For the text-containing cell, return its midpoint in (X, Y) coordinate format. 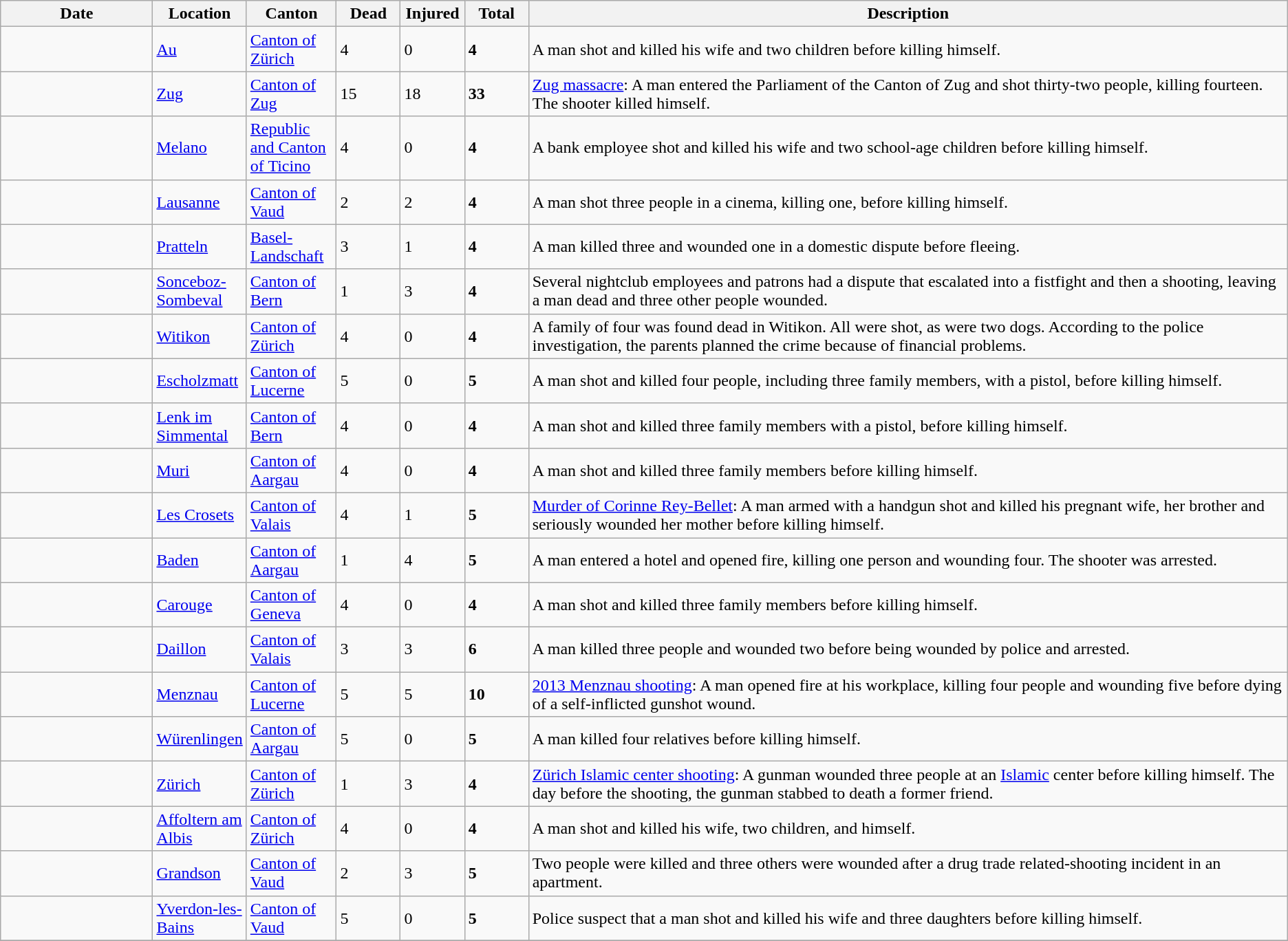
Description (908, 14)
Witikon (200, 336)
Carouge (200, 605)
A man shot and killed his wife, two children, and himself. (908, 828)
A man shot three people in a cinema, killing one, before killing himself. (908, 202)
A man entered a hotel and opened fire, killing one person and wounding four. The shooter was arrested. (908, 560)
A bank employee shot and killed his wife and two school-age children before killing himself. (908, 148)
Yverdon-les-Bains (200, 918)
15 (369, 94)
Würenlingen (200, 739)
Affoltern am Albis (200, 828)
2013 Menznau shooting: A man opened fire at his workplace, killing four people and wounding five before dying of a self-inflicted gunshot wound. (908, 695)
A man shot and killed his wife and two children before killing himself. (908, 50)
Pratteln (200, 246)
Canton of Geneva (292, 605)
A man shot and killed three family members with a pistol, before killing himself. (908, 425)
Zug (200, 94)
A man shot and killed four people, including three family members, with a pistol, before killing himself. (908, 381)
33 (497, 94)
Total (497, 14)
Zug massacre: A man entered the Parliament of the Canton of Zug and shot thirty-two people, killing fourteen. The shooter killed himself. (908, 94)
Republic and Canton of Ticino (292, 148)
Lausanne (200, 202)
10 (497, 695)
Les Crosets (200, 515)
Baden (200, 560)
A man killed four relatives before killing himself. (908, 739)
Sonceboz-Sombeval (200, 292)
Two people were killed and three others were wounded after a drug trade related-shooting incident in an apartment. (908, 874)
Lenk im Simmental (200, 425)
Menznau (200, 695)
Location (200, 14)
Muri (200, 470)
A man killed three and wounded one in a domestic dispute before fleeing. (908, 246)
Dead (369, 14)
Daillon (200, 649)
Melano (200, 148)
Date (77, 14)
Zürich (200, 784)
A man killed three people and wounded two before being wounded by police and arrested. (908, 649)
Canton of Zug (292, 94)
6 (497, 649)
Police suspect that a man shot and killed his wife and three daughters before killing himself. (908, 918)
Canton (292, 14)
Grandson (200, 874)
Basel-Landschaft (292, 246)
Au (200, 50)
Escholzmatt (200, 381)
Injured (432, 14)
18 (432, 94)
